Search for the cell housing the specified text and yield its (x, y) center coordinate. 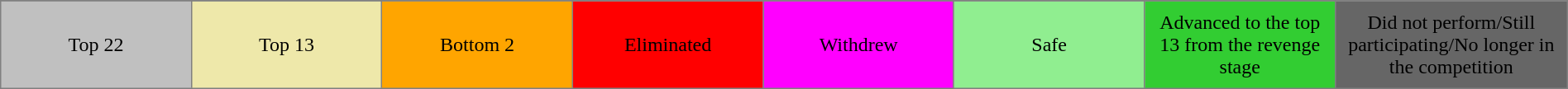
Advanced to the top 13 from the revenge stage (1241, 44)
Top 13 (286, 44)
Bottom 2 (478, 44)
Withdrew (858, 44)
Top 22 (96, 44)
Safe (1049, 44)
Eliminated (668, 44)
Did not perform/Still participating/No longer in the competition (1451, 44)
